Determine the (x, y) coordinate at the center of the cell enclosing the given text.  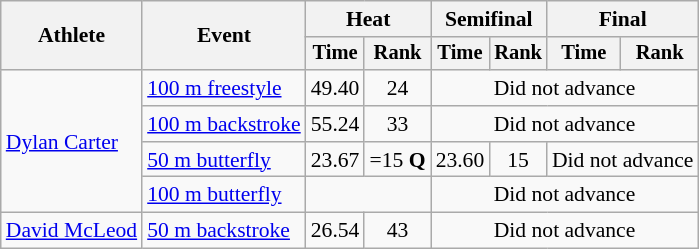
Dylan Carter (72, 141)
33 (397, 124)
David McLeod (72, 231)
23.67 (336, 160)
100 m butterfly (224, 195)
Heat (368, 19)
50 m backstroke (224, 231)
26.54 (336, 231)
55.24 (336, 124)
Event (224, 36)
49.40 (336, 88)
100 m freestyle (224, 88)
Semifinal (489, 19)
24 (397, 88)
Final (623, 19)
Athlete (72, 36)
100 m backstroke (224, 124)
15 (518, 160)
50 m butterfly (224, 160)
=15 Q (397, 160)
43 (397, 231)
23.60 (460, 160)
